Locate the cell with the specified text and output its (X, Y) center coordinate. 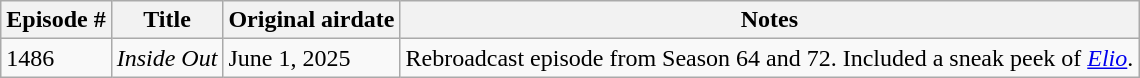
Episode # (56, 20)
1486 (56, 58)
Inside Out (167, 58)
Title (167, 20)
Notes (770, 20)
Original airdate (312, 20)
Rebroadcast episode from Season 64 and 72. Included a sneak peek of Elio. (770, 58)
June 1, 2025 (312, 58)
